From the cell containing the given text, extract its center point as (X, Y) coordinate. 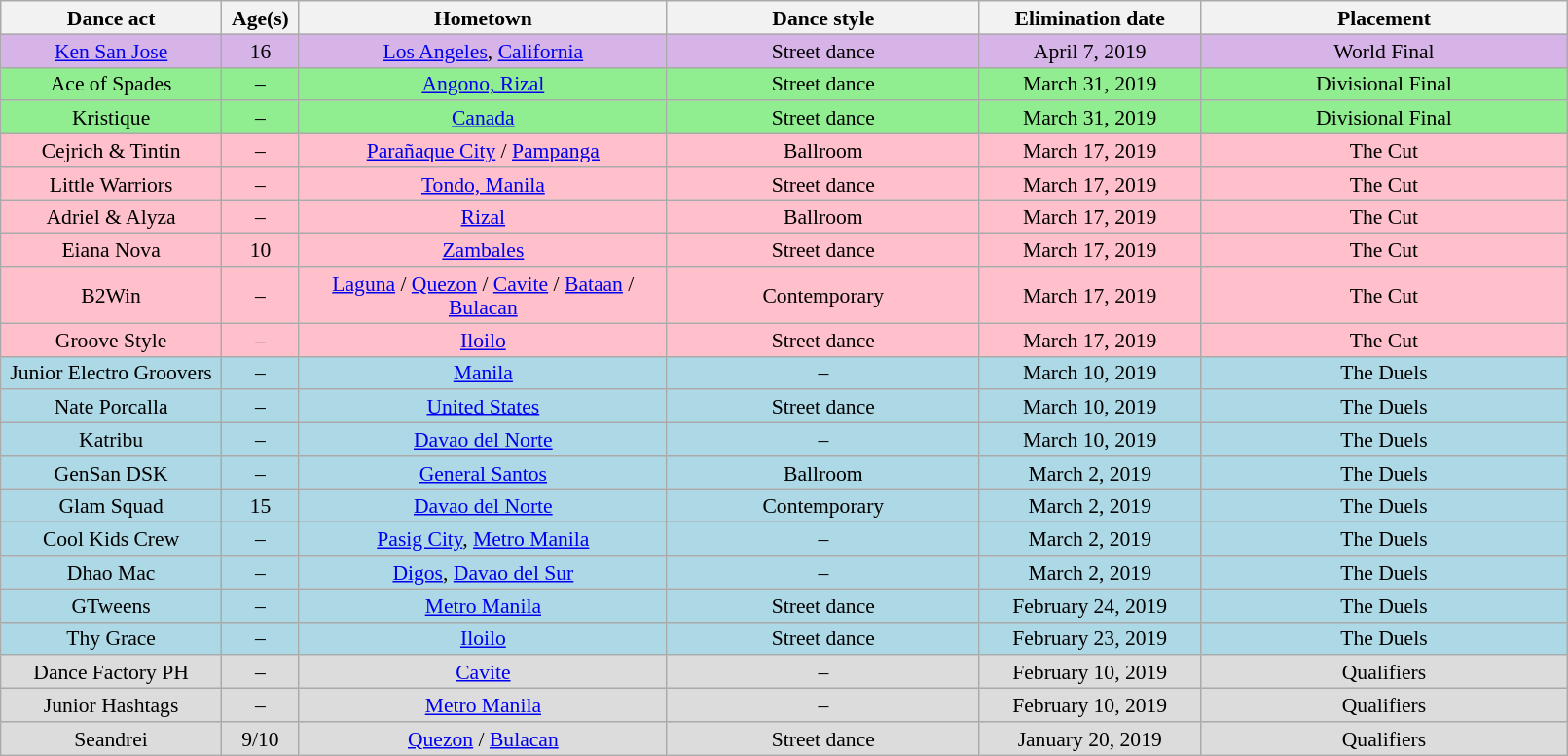
Nate Porcalla (111, 407)
Tondo, Manila (483, 184)
Groove Style (111, 340)
Digos, Davao del Sur (483, 572)
Adriel & Alyza (111, 217)
Manila (483, 373)
Katribu (111, 440)
Junior Electro Groovers (111, 373)
Junior Hashtags (111, 705)
April 7, 2019 (1090, 51)
January 20, 2019 (1090, 738)
Pasig City, Metro Manila (483, 539)
Rizal (483, 217)
Seandrei (111, 738)
16 (260, 51)
Dance style (823, 18)
B2Win (111, 295)
Cool Kids Crew (111, 539)
Dance act (111, 18)
Glam Squad (111, 506)
Dhao Mac (111, 572)
GTweens (111, 605)
World Final (1384, 51)
Zambales (483, 250)
15 (260, 506)
Laguna / Quezon / Cavite / Bataan / Bulacan (483, 295)
Cejrich & Tintin (111, 151)
Placement (1384, 18)
Canada (483, 118)
Elimination date (1090, 18)
United States (483, 407)
February 23, 2019 (1090, 638)
Quezon / Bulacan (483, 738)
9/10 (260, 738)
General Santos (483, 473)
Little Warriors (111, 184)
Angono, Rizal (483, 84)
Los Angeles, California (483, 51)
Ace of Spades (111, 84)
Thy Grace (111, 638)
10 (260, 250)
Dance Factory PH (111, 672)
GenSan DSK (111, 473)
Cavite (483, 672)
February 24, 2019 (1090, 605)
Hometown (483, 18)
Ken San Jose (111, 51)
Kristique (111, 118)
Age(s) (260, 18)
Eiana Nova (111, 250)
Parañaque City / Pampanga (483, 151)
